Detect which cell encompasses the target text, then output its (X, Y) center coordinate. 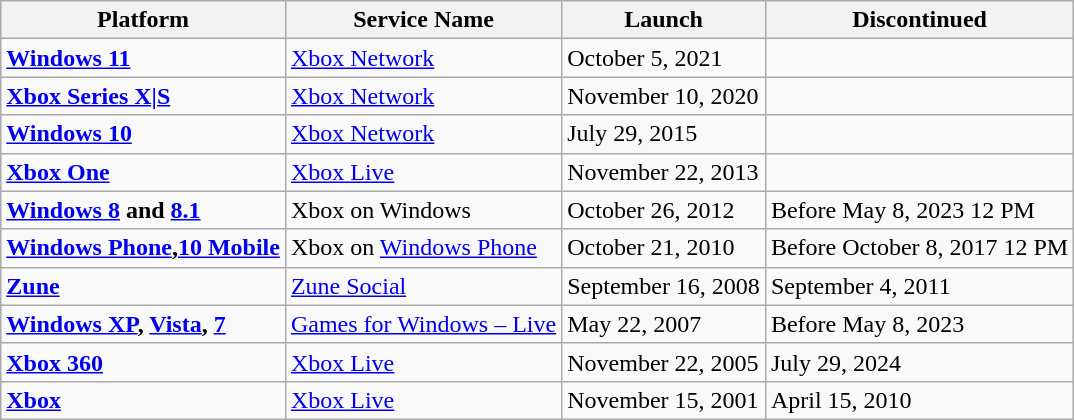
Service Name (423, 20)
July 29, 2024 (919, 362)
Xbox 360 (144, 362)
Xbox One (144, 172)
November 15, 2001 (664, 400)
September 4, 2011 (919, 286)
July 29, 2015 (664, 134)
October 21, 2010 (664, 248)
October 5, 2021 (664, 58)
Windows 8 and 8.1 (144, 210)
Launch (664, 20)
September 16, 2008 (664, 286)
November 10, 2020 (664, 96)
Before May 8, 2023 12 PM (919, 210)
Zune Social (423, 286)
Xbox Series X|S (144, 96)
Platform (144, 20)
Before May 8, 2023 (919, 324)
Windows XP, Vista, 7 (144, 324)
Xbox on Windows (423, 210)
Discontinued (919, 20)
Windows 11 (144, 58)
Before October 8, 2017 12 PM (919, 248)
Windows Phone,10 Mobile (144, 248)
Xbox (144, 400)
April 15, 2010 (919, 400)
November 22, 2005 (664, 362)
October 26, 2012 (664, 210)
May 22, 2007 (664, 324)
Zune (144, 286)
November 22, 2013 (664, 172)
Xbox on Windows Phone (423, 248)
Windows 10 (144, 134)
Games for Windows – Live (423, 324)
